Search for the cell housing the specified text and yield its (X, Y) center coordinate. 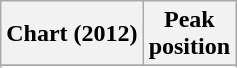
Peakposition (189, 34)
Chart (2012) (72, 34)
